Find where the given text appears and provide that cell's center as (X, Y) coordinate. 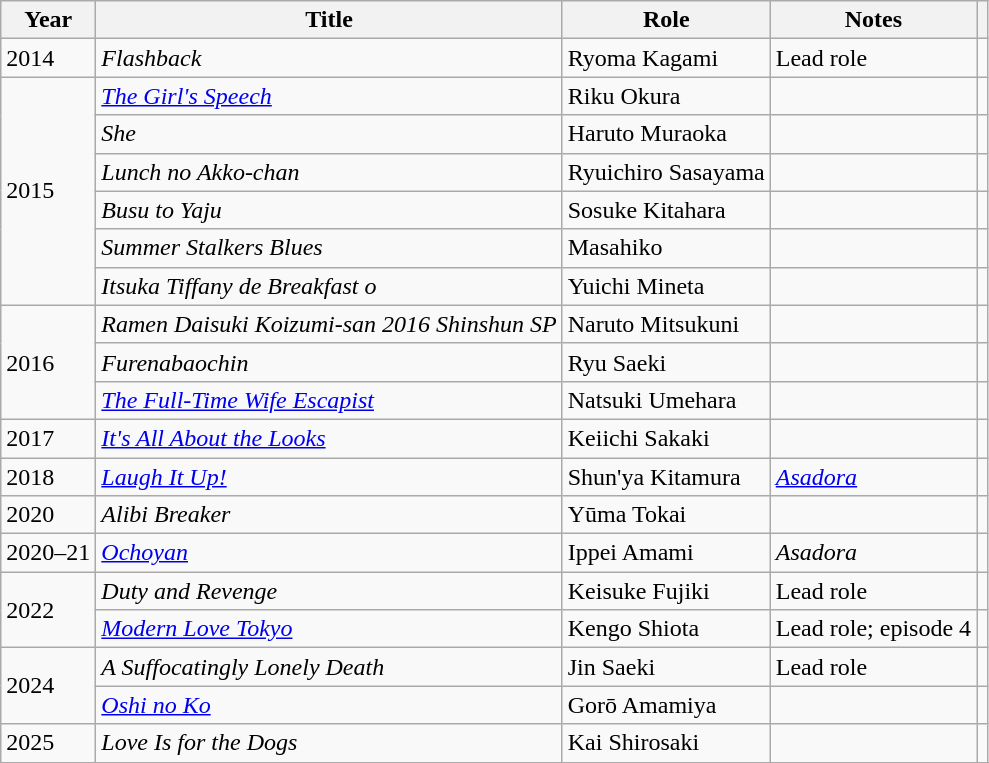
Jin Saeki (666, 667)
The Full-Time Wife Escapist (329, 400)
Love Is for the Dogs (329, 743)
A Suffocatingly Lonely Death (329, 667)
Kai Shirosaki (666, 743)
Shun'ya Kitamura (666, 477)
Ryu Saeki (666, 362)
Alibi Breaker (329, 515)
Riku Okura (666, 96)
Ippei Amami (666, 553)
Yūma Tokai (666, 515)
Sosuke Kitahara (666, 210)
Ryoma Kagami (666, 58)
Lunch no Akko-chan (329, 172)
2016 (48, 362)
Title (329, 20)
Oshi no Ko (329, 705)
The Girl's Speech (329, 96)
2014 (48, 58)
Kengo Shiota (666, 629)
Ochoyan (329, 553)
Ramen Daisuki Koizumi-san 2016 Shinshun SP (329, 324)
Yuichi Mineta (666, 286)
Duty and Revenge (329, 591)
She (329, 134)
Keisuke Fujiki (666, 591)
2020–21 (48, 553)
Notes (873, 20)
2024 (48, 686)
Ryuichiro Sasayama (666, 172)
2018 (48, 477)
It's All About the Looks (329, 438)
Flashback (329, 58)
Gorō Amamiya (666, 705)
Laugh It Up! (329, 477)
2025 (48, 743)
Naruto Mitsukuni (666, 324)
2022 (48, 610)
Haruto Muraoka (666, 134)
Itsuka Tiffany de Breakfast o (329, 286)
Keiichi Sakaki (666, 438)
Year (48, 20)
Busu to Yaju (329, 210)
Masahiko (666, 248)
Modern Love Tokyo (329, 629)
2020 (48, 515)
Summer Stalkers Blues (329, 248)
2017 (48, 438)
Lead role; episode 4 (873, 629)
Role (666, 20)
Furenabaochin (329, 362)
Natsuki Umehara (666, 400)
2015 (48, 191)
